Determine the (x, y) coordinate at the center of the cell enclosing the given text.  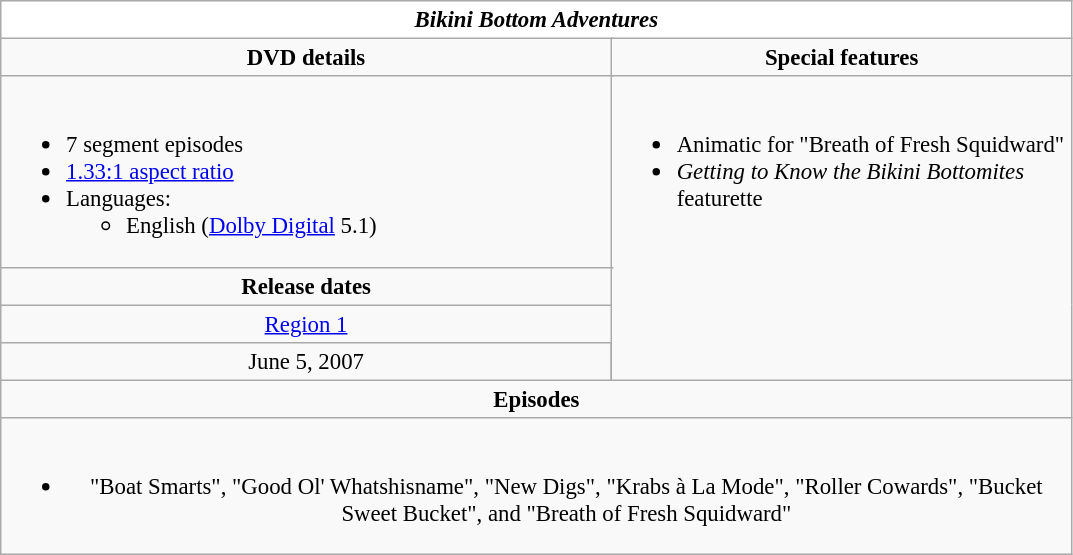
DVD details (306, 58)
Special features (842, 58)
June 5, 2007 (306, 361)
Region 1 (306, 324)
Bikini Bottom Adventures (536, 20)
Episodes (536, 399)
Animatic for "Breath of Fresh Squidward"Getting to Know the Bikini Bottomites featurette (842, 228)
Release dates (306, 286)
"Boat Smarts", "Good Ol' Whatshisname", "New Digs", "Krabs à La Mode", "Roller Cowards", "Bucket Sweet Bucket", and "Breath of Fresh Squidward" (536, 486)
7 segment episodes1.33:1 aspect ratioLanguages:English (Dolby Digital 5.1) (306, 172)
